Pinpoint the cell where the given text exists, returning its [x, y] midpoint coordinate. 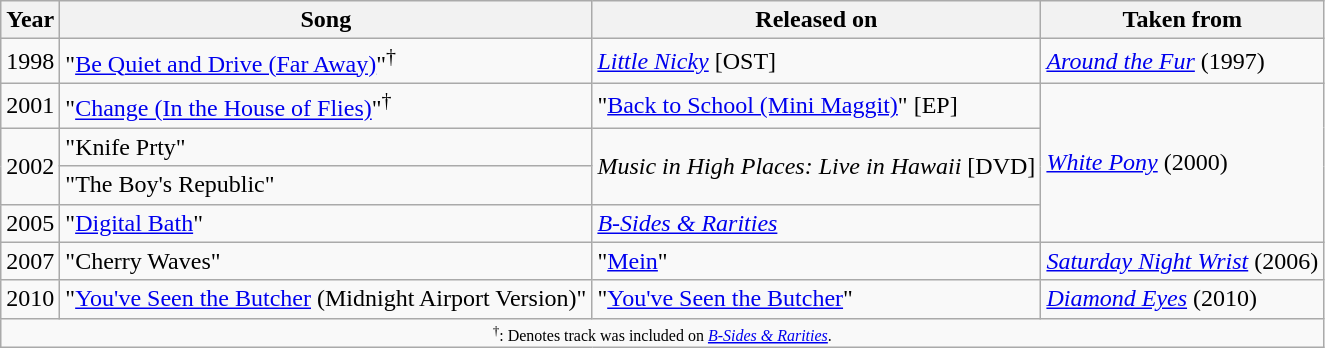
"Mein" [816, 261]
Year [30, 20]
2002 [30, 166]
2001 [30, 106]
"The Boy's Republic" [326, 185]
"You've Seen the Butcher (Midnight Airport Version)" [326, 299]
"Change (In the House of Flies)"† [326, 106]
"Cherry Waves" [326, 261]
Taken from [1182, 20]
Around the Fur (1997) [1182, 62]
†: Denotes track was included on B-Sides & Rarities. [662, 333]
Song [326, 20]
B-Sides & Rarities [816, 223]
"Be Quiet and Drive (Far Away)"† [326, 62]
Saturday Night Wrist (2006) [1182, 261]
White Pony (2000) [1182, 162]
Diamond Eyes (2010) [1182, 299]
Music in High Places: Live in Hawaii [DVD] [816, 166]
2007 [30, 261]
1998 [30, 62]
Released on [816, 20]
Little Nicky [OST] [816, 62]
"Back to School (Mini Maggit)" [EP] [816, 106]
2005 [30, 223]
"You've Seen the Butcher" [816, 299]
"Digital Bath" [326, 223]
"Knife Prty" [326, 147]
2010 [30, 299]
